Capture the cell that displays the provided text and extract its [X, Y] central coordinate. 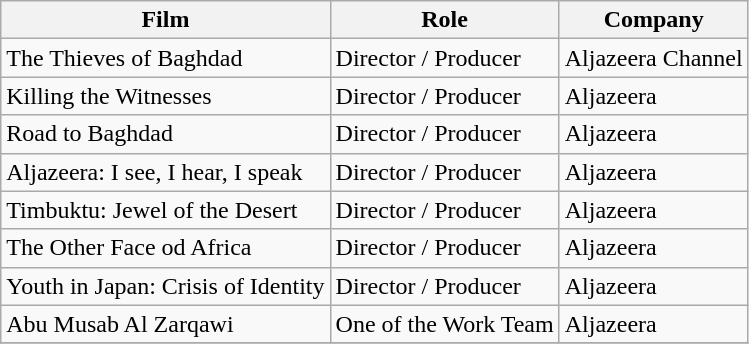
Killing the Witnesses [166, 96]
Company [654, 20]
Road to Baghdad [166, 134]
Youth in Japan: Crisis of Identity [166, 286]
Film [166, 20]
Aljazeera: I see, I hear, I speak [166, 172]
The Thieves of Baghdad [166, 58]
The Other Face od Africa [166, 248]
Abu Musab Al Zarqawi [166, 324]
Aljazeera Channel [654, 58]
Role [444, 20]
Timbuktu: Jewel of the Desert [166, 210]
One of the Work Team [444, 324]
